Detect which cell encompasses the target text, then output its [X, Y] center coordinate. 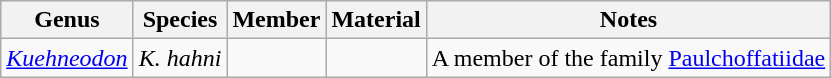
Species [180, 20]
K. hahni [180, 58]
Kuehneodon [67, 58]
Member [276, 20]
Notes [628, 20]
Material [376, 20]
A member of the family Paulchoffatiidae [628, 58]
Genus [67, 20]
